Scan for the cell matching the given text and deliver its [X, Y] coordinate at center. 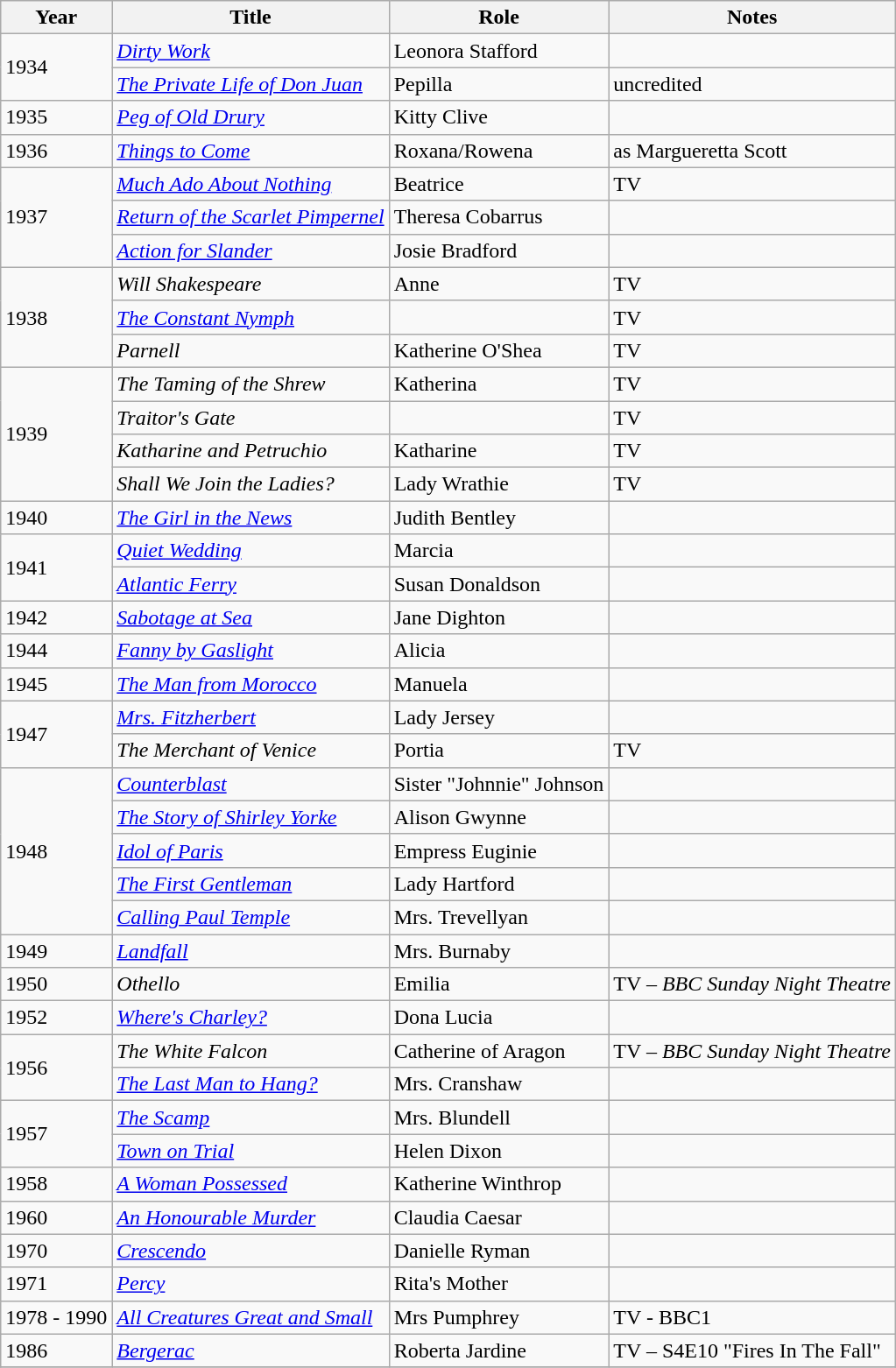
1941 [56, 568]
Return of the Scarlet Pimpernel [250, 217]
Portia [499, 751]
Dirty Work [250, 51]
1978 - 1990 [56, 1317]
The Man from Morocco [250, 684]
The Story of Shirley Yorke [250, 817]
1940 [56, 518]
Roberta Jardine [499, 1350]
Theresa Cobarrus [499, 217]
The Girl in the News [250, 518]
Calling Paul Temple [250, 917]
Town on Trial [250, 1151]
The Taming of the Shrew [250, 384]
Landfall [250, 950]
Sabotage at Sea [250, 617]
Role [499, 18]
1970 [56, 1251]
Bergerac [250, 1350]
Idol of Paris [250, 850]
uncredited [752, 84]
1944 [56, 651]
Kitty Clive [499, 117]
Katharine and Petruchio [250, 451]
Action for Slander [250, 250]
1960 [56, 1217]
TV – S4E10 "Fires In The Fall" [752, 1350]
Much Ado About Nothing [250, 184]
Notes [752, 18]
Manuela [499, 684]
Things to Come [250, 151]
Mrs. Trevellyan [499, 917]
Shall We Join the Ladies? [250, 484]
1936 [56, 151]
1949 [56, 950]
Anne [499, 284]
Othello [250, 984]
Marcia [499, 551]
Crescendo [250, 1251]
Katharine [499, 451]
Mrs. Burnaby [499, 950]
Helen Dixon [499, 1151]
Mrs. Blundell [499, 1118]
Katherina [499, 384]
The Private Life of Don Juan [250, 84]
Josie Bradford [499, 250]
1937 [56, 217]
Pepilla [499, 84]
Alison Gwynne [499, 817]
1934 [56, 67]
The Merchant of Venice [250, 751]
Title [250, 18]
Quiet Wedding [250, 551]
Alicia [499, 651]
Lady Hartford [499, 884]
Katherine Winthrop [499, 1184]
Sister "Johnnie" Johnson [499, 784]
Parnell [250, 350]
Jane Dighton [499, 617]
Will Shakespeare [250, 284]
Mrs. Fitzherbert [250, 717]
1986 [56, 1350]
TV - BBC1 [752, 1317]
Roxana/Rowena [499, 151]
Dona Lucia [499, 1018]
Fanny by Gaslight [250, 651]
An Honourable Murder [250, 1217]
Atlantic Ferry [250, 584]
Judith Bentley [499, 518]
The Scamp [250, 1118]
Rita's Mother [499, 1284]
1935 [56, 117]
The White Falcon [250, 1051]
Lady Wrathie [499, 484]
Danielle Ryman [499, 1251]
1958 [56, 1184]
1938 [56, 317]
Katherine O'Shea [499, 350]
Emilia [499, 984]
Leonora Stafford [499, 51]
Year [56, 18]
Lady Jersey [499, 717]
1942 [56, 617]
as Margueretta Scott [752, 151]
Mrs Pumphrey [499, 1317]
All Creatures Great and Small [250, 1317]
A Woman Possessed [250, 1184]
The First Gentleman [250, 884]
Counterblast [250, 784]
Peg of Old Drury [250, 117]
Empress Euginie [499, 850]
Susan Donaldson [499, 584]
Traitor's Gate [250, 418]
The Last Man to Hang? [250, 1084]
1939 [56, 434]
Where's Charley? [250, 1018]
Claudia Caesar [499, 1217]
The Constant Nymph [250, 317]
1948 [56, 850]
Mrs. Cranshaw [499, 1084]
1957 [56, 1134]
Percy [250, 1284]
1952 [56, 1018]
Catherine of Aragon [499, 1051]
1947 [56, 734]
1956 [56, 1068]
Beatrice [499, 184]
1971 [56, 1284]
1950 [56, 984]
1945 [56, 684]
